For the text-containing cell, return its midpoint in (x, y) coordinate format. 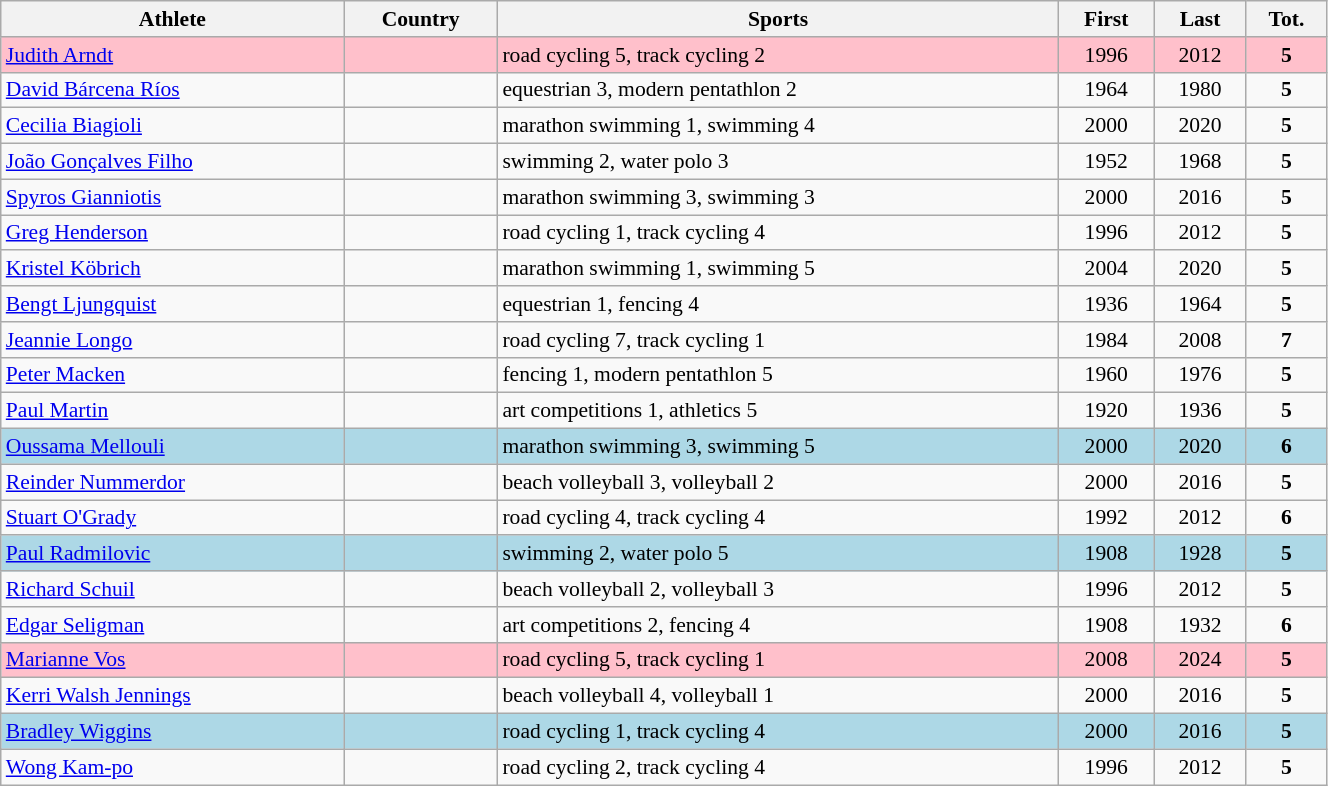
road cycling 7, track cycling 1 (778, 340)
Jeannie Longo (172, 340)
Athlete (172, 19)
Greg Henderson (172, 233)
beach volleyball 3, volleyball 2 (778, 482)
Edgar Seligman (172, 625)
equestrian 1, fencing 4 (778, 304)
Bengt Ljungquist (172, 304)
1976 (1200, 375)
1952 (1106, 162)
David Bárcena Ríos (172, 90)
road cycling 2, track cycling 4 (778, 767)
marathon swimming 3, swimming 5 (778, 447)
Spyros Gianniotis (172, 197)
2004 (1106, 269)
marathon swimming 1, swimming 5 (778, 269)
Oussama Mellouli (172, 447)
Sports (778, 19)
beach volleyball 2, volleyball 3 (778, 589)
1928 (1200, 554)
7 (1286, 340)
art competitions 1, athletics 5 (778, 411)
road cycling 5, track cycling 1 (778, 660)
1980 (1200, 90)
1920 (1106, 411)
Kerri Walsh Jennings (172, 696)
Judith Arndt (172, 55)
1968 (1200, 162)
marathon swimming 1, swimming 4 (778, 126)
1992 (1106, 518)
1984 (1106, 340)
art competitions 2, fencing 4 (778, 625)
2024 (1200, 660)
Tot. (1286, 19)
Kristel Köbrich (172, 269)
equestrian 3, modern pentathlon 2 (778, 90)
Richard Schuil (172, 589)
Country (420, 19)
Marianne Vos (172, 660)
swimming 2, water polo 3 (778, 162)
Cecilia Biagioli (172, 126)
1932 (1200, 625)
Reinder Nummerdor (172, 482)
marathon swimming 3, swimming 3 (778, 197)
beach volleyball 4, volleyball 1 (778, 696)
Wong Kam-po (172, 767)
road cycling 4, track cycling 4 (778, 518)
Bradley Wiggins (172, 732)
Paul Radmilovic (172, 554)
fencing 1, modern pentathlon 5 (778, 375)
João Gonçalves Filho (172, 162)
Peter Macken (172, 375)
swimming 2, water polo 5 (778, 554)
Stuart O'Grady (172, 518)
Paul Martin (172, 411)
First (1106, 19)
road cycling 5, track cycling 2 (778, 55)
Last (1200, 19)
1960 (1106, 375)
